Extract the [x, y] coordinate from the center of the cell holding the provided text.  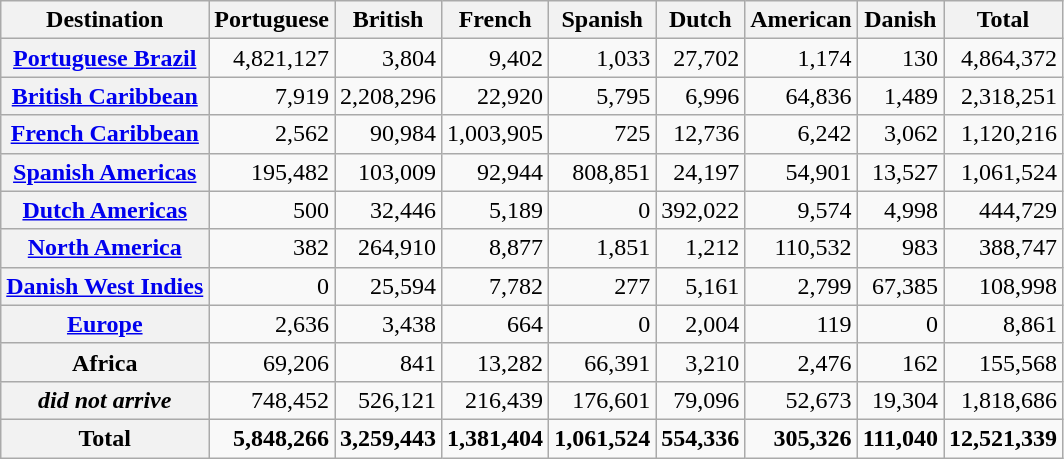
did not arrive [105, 400]
1,120,216 [1004, 134]
5,795 [602, 96]
Portuguese Brazil [105, 58]
264,910 [388, 248]
Destination [105, 20]
1,818,686 [1004, 400]
9,574 [801, 210]
388,747 [1004, 248]
4,864,372 [1004, 58]
Dutch [700, 20]
2,799 [801, 286]
216,439 [496, 400]
1,212 [700, 248]
108,998 [1004, 286]
392,022 [700, 210]
Dutch Americas [105, 210]
79,096 [700, 400]
1,033 [602, 58]
22,920 [496, 96]
3,062 [900, 134]
Africa [105, 362]
8,877 [496, 248]
25,594 [388, 286]
2,476 [801, 362]
66,391 [602, 362]
6,242 [801, 134]
27,702 [700, 58]
7,782 [496, 286]
155,568 [1004, 362]
808,851 [602, 172]
983 [900, 248]
12,736 [700, 134]
444,729 [1004, 210]
Danish [900, 20]
1,174 [801, 58]
4,998 [900, 210]
2,318,251 [1004, 96]
3,438 [388, 324]
67,385 [900, 286]
554,336 [700, 438]
British Caribbean [105, 96]
69,206 [272, 362]
13,527 [900, 172]
Spanish [602, 20]
Portuguese [272, 20]
382 [272, 248]
Danish West Indies [105, 286]
8,861 [1004, 324]
277 [602, 286]
5,848,266 [272, 438]
North America [105, 248]
54,901 [801, 172]
12,521,339 [1004, 438]
British [388, 20]
Europe [105, 324]
1,381,404 [496, 438]
162 [900, 362]
2,562 [272, 134]
119 [801, 324]
7,919 [272, 96]
2,636 [272, 324]
1,003,905 [496, 134]
526,121 [388, 400]
130 [900, 58]
5,189 [496, 210]
176,601 [602, 400]
Spanish Americas [105, 172]
664 [496, 324]
305,326 [801, 438]
748,452 [272, 400]
1,851 [602, 248]
9,402 [496, 58]
195,482 [272, 172]
500 [272, 210]
4,821,127 [272, 58]
1,489 [900, 96]
19,304 [900, 400]
64,836 [801, 96]
103,009 [388, 172]
2,208,296 [388, 96]
French [496, 20]
90,984 [388, 134]
3,210 [700, 362]
3,804 [388, 58]
American [801, 20]
3,259,443 [388, 438]
6,996 [700, 96]
13,282 [496, 362]
52,673 [801, 400]
French Caribbean [105, 134]
111,040 [900, 438]
841 [388, 362]
32,446 [388, 210]
110,532 [801, 248]
725 [602, 134]
92,944 [496, 172]
5,161 [700, 286]
2,004 [700, 324]
24,197 [700, 172]
